Provide the [X, Y] coordinate of the cell's center where the given text is located.  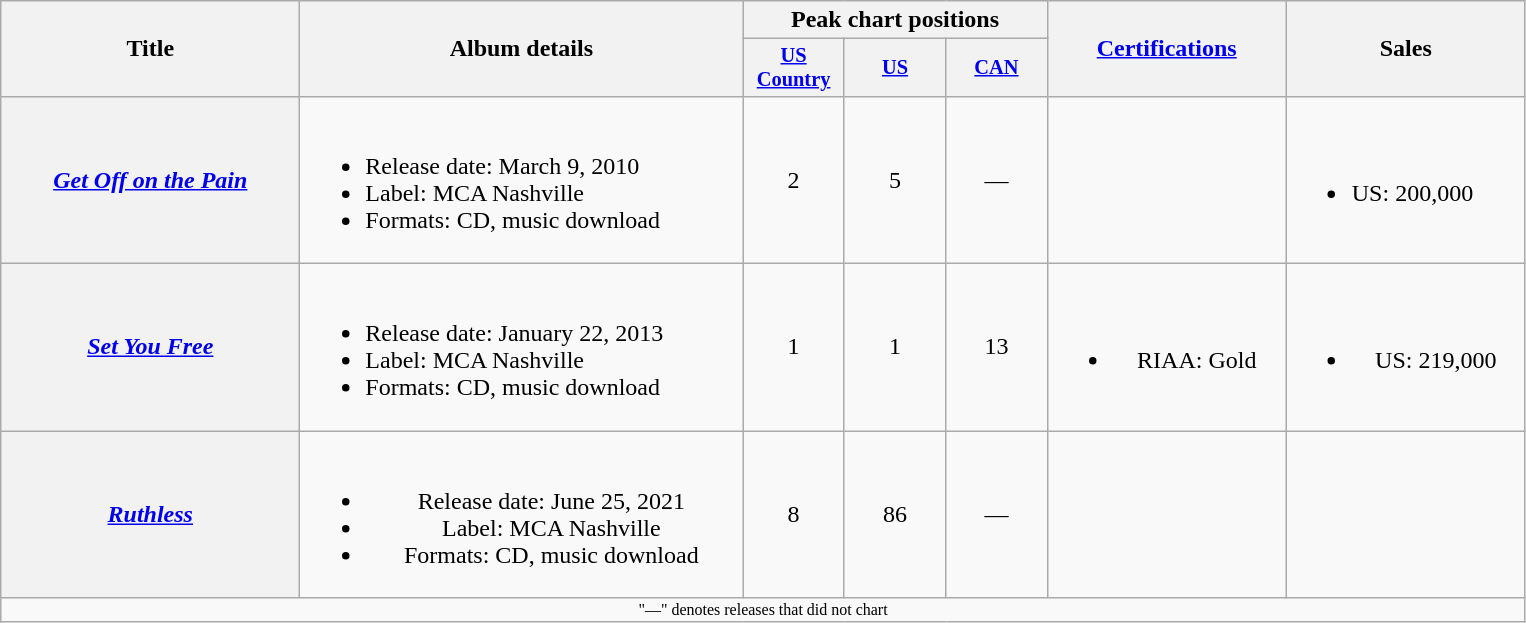
Release date: March 9, 2010Label: MCA NashvilleFormats: CD, music download [522, 180]
Sales [1406, 49]
5 [894, 180]
US Country [794, 68]
13 [996, 348]
Get Off on the Pain [150, 180]
Release date: January 22, 2013Label: MCA NashvilleFormats: CD, music download [522, 348]
Certifications [1166, 49]
US: 200,000 [1406, 180]
Set You Free [150, 348]
Title [150, 49]
8 [794, 514]
US: 219,000 [1406, 348]
US [894, 68]
RIAA: Gold [1166, 348]
Album details [522, 49]
"—" denotes releases that did not chart [764, 610]
CAN [996, 68]
Ruthless [150, 514]
Peak chart positions [895, 20]
2 [794, 180]
Release date: June 25, 2021Label: MCA NashvilleFormats: CD, music download [522, 514]
86 [894, 514]
